Provide the [x, y] coordinate of the cell's center where the given text is located.  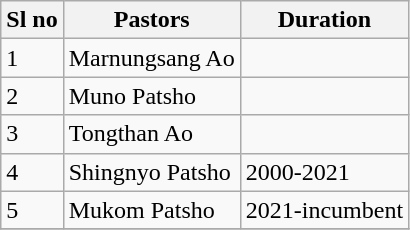
Shingnyo Patsho [152, 172]
Marnungsang Ao [152, 58]
Muno Patsho [152, 96]
Mukom Patsho [152, 210]
2021-incumbent [324, 210]
3 [32, 134]
Tongthan Ao [152, 134]
2 [32, 96]
5 [32, 210]
Duration [324, 20]
4 [32, 172]
2000-2021 [324, 172]
1 [32, 58]
Pastors [152, 20]
Sl no [32, 20]
